Find where the given text appears and provide that cell's center as [x, y] coordinate. 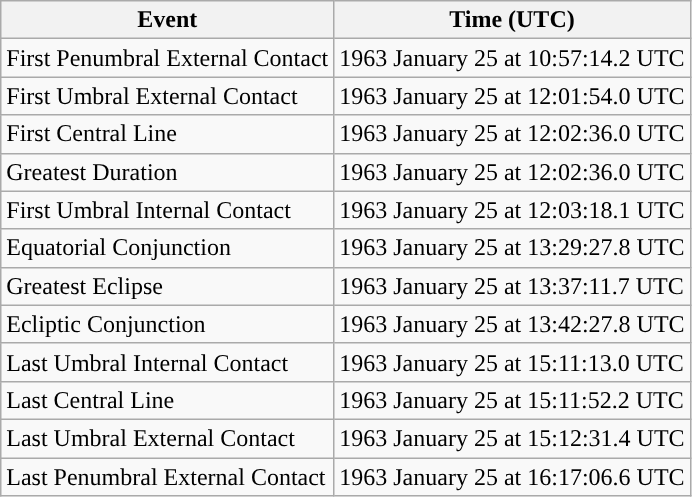
Time (UTC) [512, 20]
Last Umbral Internal Contact [168, 362]
1963 January 25 at 16:17:06.6 UTC [512, 477]
Last Penumbral External Contact [168, 477]
1963 January 25 at 13:29:27.8 UTC [512, 248]
1963 January 25 at 13:42:27.8 UTC [512, 324]
1963 January 25 at 12:01:54.0 UTC [512, 96]
1963 January 25 at 15:11:52.2 UTC [512, 400]
Event [168, 20]
Greatest Duration [168, 172]
Last Umbral External Contact [168, 438]
Last Central Line [168, 400]
Greatest Eclipse [168, 286]
First Umbral External Contact [168, 96]
1963 January 25 at 10:57:14.2 UTC [512, 58]
First Central Line [168, 134]
1963 January 25 at 12:03:18.1 UTC [512, 210]
First Penumbral External Contact [168, 58]
Ecliptic Conjunction [168, 324]
Equatorial Conjunction [168, 248]
1963 January 25 at 15:11:13.0 UTC [512, 362]
First Umbral Internal Contact [168, 210]
1963 January 25 at 15:12:31.4 UTC [512, 438]
1963 January 25 at 13:37:11.7 UTC [512, 286]
